Return the [x, y] coordinate for the center point of the cell that contains the specified text.  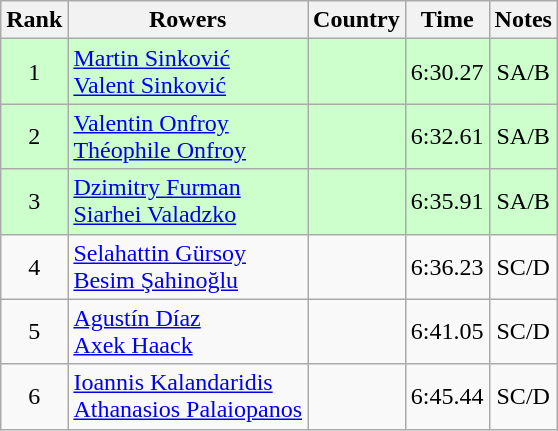
6 [34, 396]
Rowers [188, 20]
5 [34, 332]
6:45.44 [447, 396]
3 [34, 202]
Agustín DíazAxek Haack [188, 332]
6:36.23 [447, 266]
Ioannis KalandaridisAthanasios Palaiopanos [188, 396]
Country [357, 20]
Dzimitry FurmanSiarhei Valadzko [188, 202]
1 [34, 72]
Rank [34, 20]
6:30.27 [447, 72]
6:32.61 [447, 136]
Selahattin GürsoyBesim Şahinoğlu [188, 266]
Notes [523, 20]
6:35.91 [447, 202]
4 [34, 266]
6:41.05 [447, 332]
2 [34, 136]
Martin SinkovićValent Sinković [188, 72]
Valentin OnfroyThéophile Onfroy [188, 136]
Time [447, 20]
